Return [X, Y] of the center of cell containing provided text 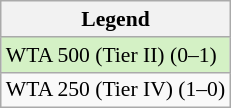
WTA 500 (Tier II) (0–1) [116, 55]
Legend [116, 19]
WTA 250 (Tier IV) (1–0) [116, 90]
